Determine the (X, Y) coordinate at the center of the cell enclosing the given text.  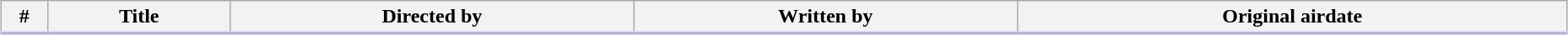
Written by (825, 17)
Title (139, 17)
Directed by (432, 17)
# (24, 17)
Original airdate (1292, 17)
